Provide the (x, y) coordinate of the cell's center where the given text is located.  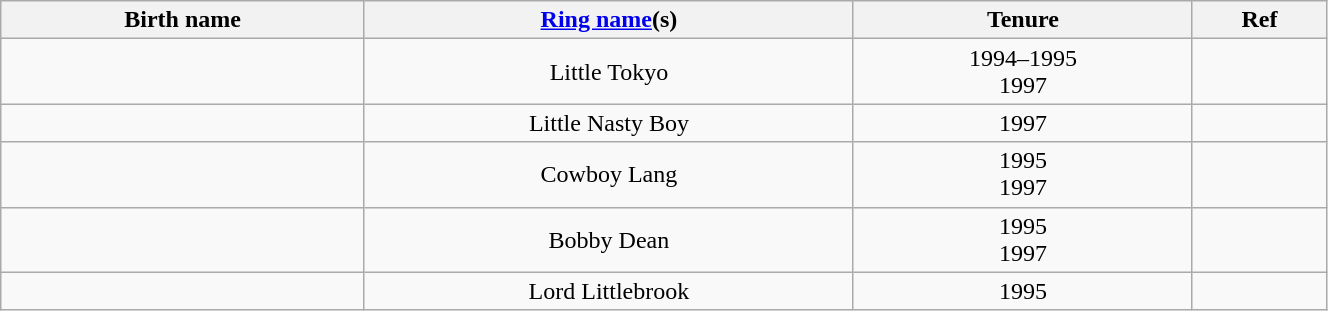
1995 (1022, 291)
Birth name (183, 20)
Little Nasty Boy (608, 123)
Little Tokyo (608, 72)
Tenure (1022, 20)
Bobby Dean (608, 240)
1997 (1022, 123)
1994–19951997 (1022, 72)
Lord Littlebrook (608, 291)
Ref (1259, 20)
Cowboy Lang (608, 174)
Ring name(s) (608, 20)
